Locate the cell with the specified text and output its (X, Y) center coordinate. 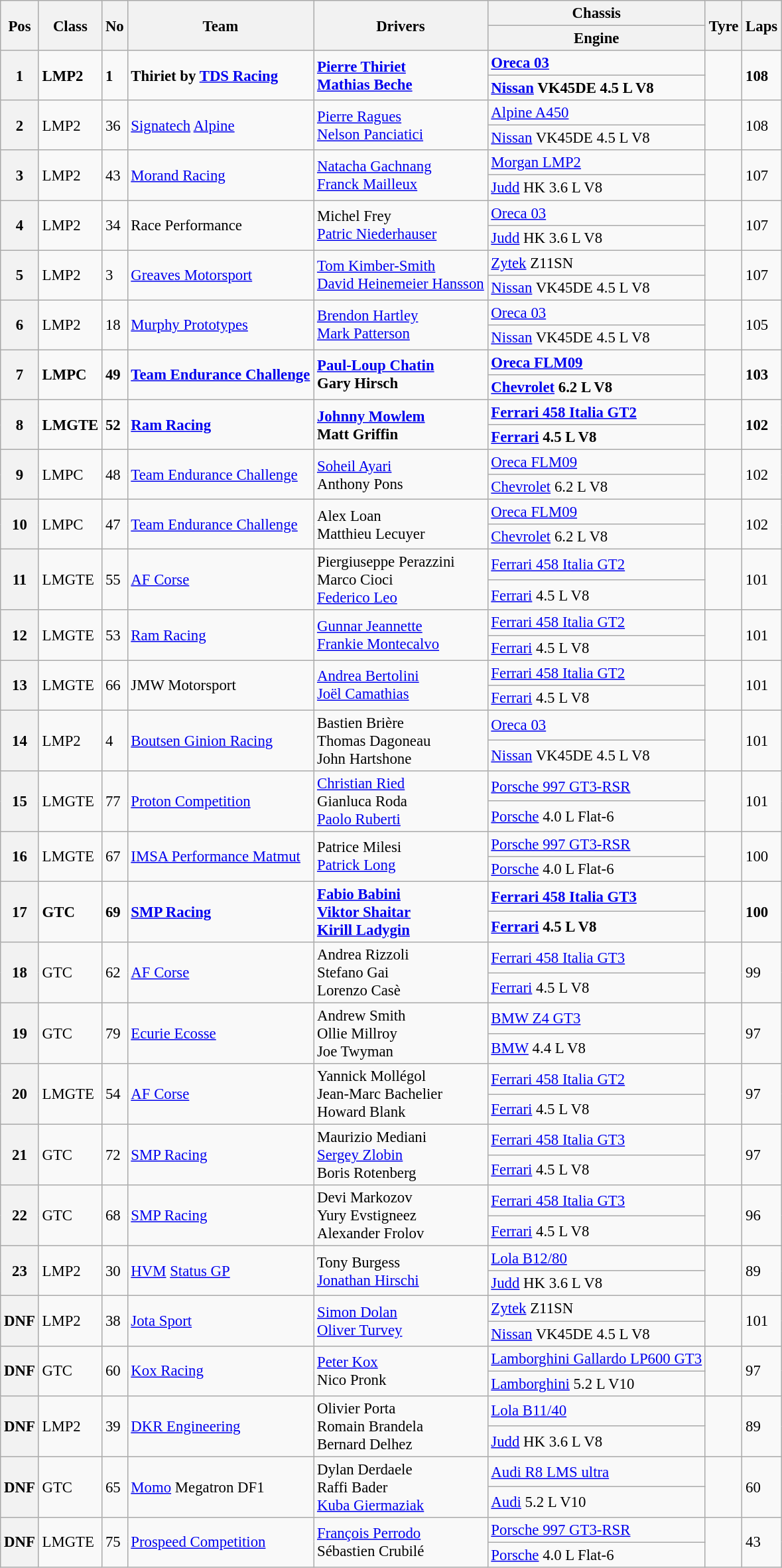
23 (20, 1271)
Simon Dolan Oliver Turvey (401, 1320)
Prospeed Competition (220, 1542)
77 (115, 802)
55 (115, 580)
Pos (20, 25)
Thiriet by TDS Racing (220, 76)
39 (115, 1426)
Lamborghini Gallardo LP600 GT3 (596, 1358)
Drivers (401, 25)
Murphy Prototypes (220, 325)
11 (20, 580)
Soheil Ayari Anthony Pons (401, 475)
19 (20, 1034)
12 (20, 636)
JMW Motorsport (220, 685)
53 (115, 636)
17 (20, 912)
5 (20, 275)
Signatech Alpine (220, 125)
Christian Ried Gianluca Roda Paolo Ruberti (401, 802)
49 (115, 374)
96 (761, 1216)
Tyre (723, 25)
9 (20, 475)
HVM Status GP (220, 1271)
79 (115, 1034)
103 (761, 374)
69 (115, 912)
Proton Competition (220, 802)
48 (115, 475)
Paul-Loup Chatin Gary Hirsch (401, 374)
Ecurie Ecosse (220, 1034)
Fabio Babini Viktor Shaitar Kirill Ladygin (401, 912)
Race Performance (220, 226)
72 (115, 1155)
Class (70, 25)
Laps (761, 25)
François Perrodo Sébastien Crubilé (401, 1542)
Gunnar Jeannette Frankie Montecalvo (401, 636)
Piergiuseppe Perazzini Marco Cioci Federico Leo (401, 580)
Team (220, 25)
8 (20, 425)
20 (20, 1094)
Tom Kimber-Smith David Heinemeier Hansson (401, 275)
65 (115, 1487)
Olivier Porta Romain Brandela Bernard Delhez (401, 1426)
Audi R8 LMS ultra (596, 1472)
21 (20, 1155)
Maurizio Mediani Sergey Zlobin Boris Rotenberg (401, 1155)
Andrea Rizzoli Stefano Gai Lorenzo Casè (401, 973)
Natacha Gachnang Franck Mailleux (401, 175)
Chassis (596, 13)
14 (20, 741)
Peter Kox Nico Pronk (401, 1371)
Andrew Smith Ollie Millroy Joe Twyman (401, 1034)
15 (20, 802)
66 (115, 685)
38 (115, 1320)
Michel Frey Patric Niederhauser (401, 226)
Alex Loan Matthieu Lecuyer (401, 524)
52 (115, 425)
105 (761, 325)
Tony Burgess Jonathan Hirschi (401, 1271)
54 (115, 1094)
36 (115, 125)
Yannick Mollégol Jean-Marc Bachelier Howard Blank (401, 1094)
Andrea Bertolini Joël Camathias (401, 685)
16 (20, 856)
Momo Megatron DF1 (220, 1487)
Johnny Mowlem Matt Griffin (401, 425)
62 (115, 973)
Patrice Milesi Patrick Long (401, 856)
Morand Racing (220, 175)
99 (761, 973)
Greaves Motorsport (220, 275)
Jota Sport (220, 1320)
68 (115, 1216)
Dylan Derdaele Raffi Bader Kuba Giermaziak (401, 1487)
Lamborghini 5.2 L V10 (596, 1384)
IMSA Performance Matmut (220, 856)
10 (20, 524)
Pierre Ragues Nelson Panciatici (401, 125)
13 (20, 685)
Lola B12/80 (596, 1259)
34 (115, 226)
Audi 5.2 L V10 (596, 1502)
Brendon Hartley Mark Patterson (401, 325)
22 (20, 1216)
BMW 4.4 L V8 (596, 1048)
67 (115, 856)
Engine (596, 38)
Boutsen Ginion Racing (220, 741)
30 (115, 1271)
No (115, 25)
Kox Racing (220, 1371)
Alpine A450 (596, 113)
75 (115, 1542)
7 (20, 374)
47 (115, 524)
DKR Engineering (220, 1426)
2 (20, 125)
Pierre Thiriet Mathias Beche (401, 76)
Lola B11/40 (596, 1411)
BMW Z4 GT3 (596, 1019)
Devi Markozov Yury Evstigneez Alexander Frolov (401, 1216)
Morgan LMP2 (596, 163)
Bastien Brière Thomas Dagoneau John Hartshone (401, 741)
6 (20, 325)
